Search for the cell housing the specified text and yield its [X, Y] center coordinate. 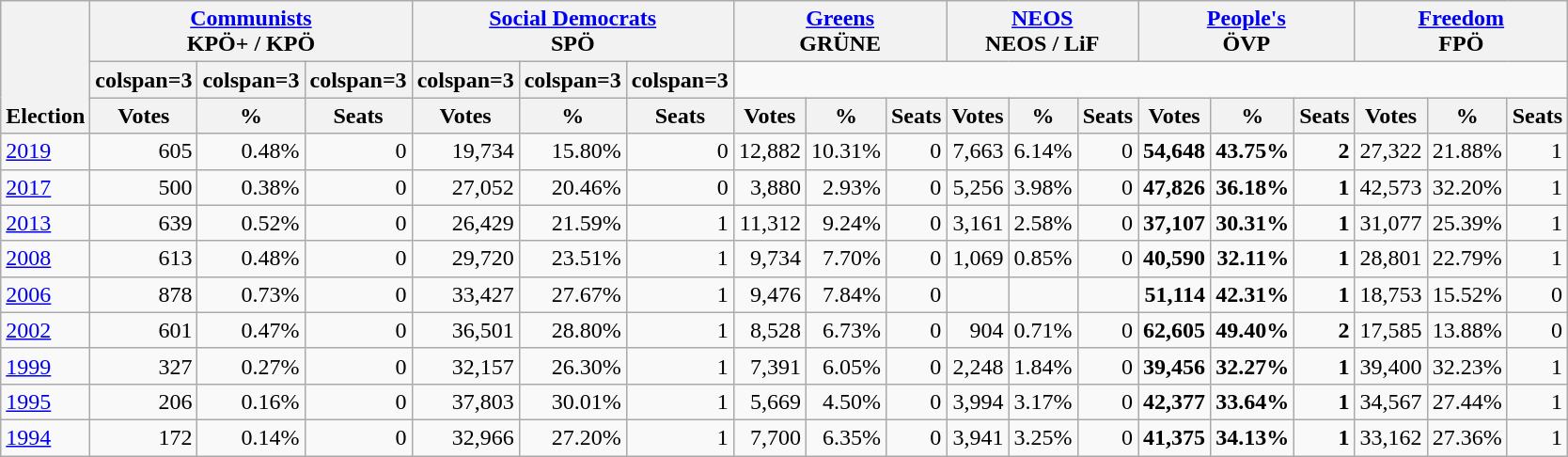
37,107 [1175, 223]
2006 [45, 294]
1995 [45, 402]
2017 [45, 187]
3.25% [1043, 437]
2008 [45, 259]
28,801 [1391, 259]
25.39% [1466, 223]
CommunistsKPÖ+ / KPÖ [251, 32]
26.30% [572, 366]
0.16% [251, 402]
0.27% [251, 366]
3,941 [978, 437]
36,501 [465, 330]
33,162 [1391, 437]
32.11% [1252, 259]
NEOSNEOS / LiF [1043, 32]
23.51% [572, 259]
500 [144, 187]
27.36% [1466, 437]
7,391 [769, 366]
34,567 [1391, 402]
31,077 [1391, 223]
17,585 [1391, 330]
27.67% [572, 294]
601 [144, 330]
2,248 [978, 366]
20.46% [572, 187]
1994 [45, 437]
27,322 [1391, 151]
39,400 [1391, 366]
37,803 [465, 402]
8,528 [769, 330]
2013 [45, 223]
4.50% [846, 402]
0.47% [251, 330]
172 [144, 437]
0.38% [251, 187]
32.27% [1252, 366]
3,161 [978, 223]
3.17% [1043, 402]
5,669 [769, 402]
15.80% [572, 151]
42.31% [1252, 294]
33,427 [465, 294]
51,114 [1175, 294]
2002 [45, 330]
41,375 [1175, 437]
42,573 [1391, 187]
34.13% [1252, 437]
12,882 [769, 151]
904 [978, 330]
9.24% [846, 223]
0.52% [251, 223]
1,069 [978, 259]
13.88% [1466, 330]
878 [144, 294]
27,052 [465, 187]
54,648 [1175, 151]
7,663 [978, 151]
6.35% [846, 437]
1.84% [1043, 366]
11,312 [769, 223]
32.23% [1466, 366]
19,734 [465, 151]
GreensGRÜNE [840, 32]
43.75% [1252, 151]
32,966 [465, 437]
0.71% [1043, 330]
605 [144, 151]
0.85% [1043, 259]
21.88% [1466, 151]
33.64% [1252, 402]
27.20% [572, 437]
28.80% [572, 330]
9,476 [769, 294]
36.18% [1252, 187]
7.84% [846, 294]
6.73% [846, 330]
62,605 [1175, 330]
639 [144, 223]
26,429 [465, 223]
206 [144, 402]
7.70% [846, 259]
30.01% [572, 402]
42,377 [1175, 402]
32.20% [1466, 187]
0.14% [251, 437]
3.98% [1043, 187]
18,753 [1391, 294]
Election [45, 68]
22.79% [1466, 259]
7,700 [769, 437]
10.31% [846, 151]
FreedomFPÖ [1461, 32]
6.05% [846, 366]
5,256 [978, 187]
39,456 [1175, 366]
Social DemocratsSPÖ [572, 32]
3,994 [978, 402]
2.58% [1043, 223]
29,720 [465, 259]
6.14% [1043, 151]
9,734 [769, 259]
47,826 [1175, 187]
2019 [45, 151]
49.40% [1252, 330]
613 [144, 259]
30.31% [1252, 223]
0.73% [251, 294]
People'sÖVP [1247, 32]
327 [144, 366]
1999 [45, 366]
27.44% [1466, 402]
3,880 [769, 187]
2.93% [846, 187]
15.52% [1466, 294]
32,157 [465, 366]
40,590 [1175, 259]
21.59% [572, 223]
